Find where the given text appears and provide that cell's center as (x, y) coordinate. 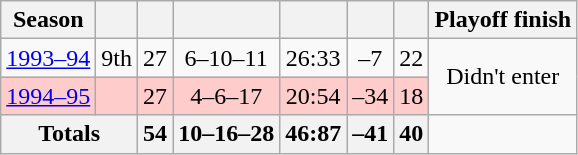
Season (48, 20)
18 (412, 96)
46:87 (314, 134)
Totals (70, 134)
Didn't enter (503, 77)
22 (412, 58)
9th (117, 58)
6–10–11 (226, 58)
Playoff finish (503, 20)
–7 (370, 58)
54 (156, 134)
–41 (370, 134)
4–6–17 (226, 96)
26:33 (314, 58)
1994–95 (48, 96)
10–16–28 (226, 134)
1993–94 (48, 58)
–34 (370, 96)
20:54 (314, 96)
40 (412, 134)
